Capture the cell that displays the provided text and extract its (x, y) central coordinate. 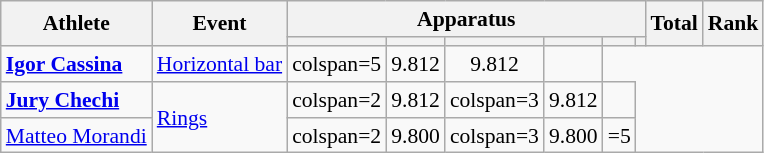
Rank (734, 24)
colspan=5 (336, 64)
Rings (220, 118)
Event (220, 24)
Igor Cassina (76, 64)
Total (674, 24)
Athlete (76, 24)
colspan=2 (336, 100)
Horizontal bar (220, 64)
Apparatus (466, 19)
Jury Chechi (76, 100)
colspan=3 (494, 100)
